Scan for the cell matching the given text and deliver its [x, y] coordinate at center. 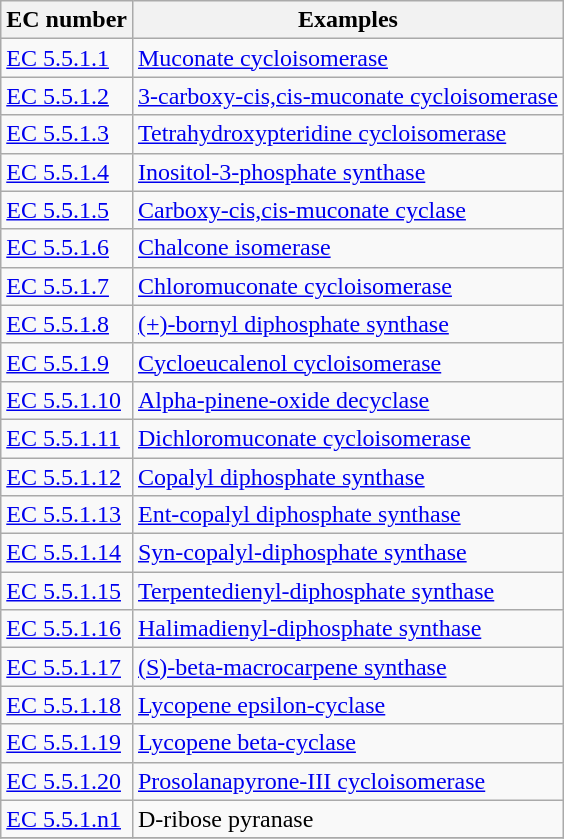
Halimadienyl-diphosphate synthase [348, 629]
EC 5.5.1.8 [67, 324]
EC 5.5.1.2 [67, 96]
EC 5.5.1.9 [67, 362]
EC 5.5.1.n1 [67, 819]
EC 5.5.1.10 [67, 400]
D-ribose pyranase [348, 819]
Inositol-3-phosphate synthase [348, 172]
EC 5.5.1.14 [67, 553]
EC 5.5.1.12 [67, 477]
(+)-bornyl diphosphate synthase [348, 324]
Examples [348, 20]
Alpha-pinene-oxide decyclase [348, 400]
EC 5.5.1.18 [67, 705]
Dichloromuconate cycloisomerase [348, 438]
EC 5.5.1.11 [67, 438]
EC 5.5.1.4 [67, 172]
EC 5.5.1.13 [67, 515]
Lycopene beta-cyclase [348, 743]
EC 5.5.1.1 [67, 58]
Muconate cycloisomerase [348, 58]
EC 5.5.1.17 [67, 667]
3-carboxy-cis,cis-muconate cycloisomerase [348, 96]
Copalyl diphosphate synthase [348, 477]
EC number [67, 20]
Ent-copalyl diphosphate synthase [348, 515]
EC 5.5.1.20 [67, 781]
Carboxy-cis,cis-muconate cyclase [348, 210]
Terpentedienyl-diphosphate synthase [348, 591]
Chalcone isomerase [348, 248]
Chloromuconate cycloisomerase [348, 286]
Prosolanapyrone-III cycloisomerase [348, 781]
EC 5.5.1.6 [67, 248]
Lycopene epsilon-cyclase [348, 705]
EC 5.5.1.3 [67, 134]
Tetrahydroxypteridine cycloisomerase [348, 134]
Syn-copalyl-diphosphate synthase [348, 553]
EC 5.5.1.19 [67, 743]
Cycloeucalenol cycloisomerase [348, 362]
(S)-beta-macrocarpene synthase [348, 667]
EC 5.5.1.5 [67, 210]
EC 5.5.1.15 [67, 591]
EC 5.5.1.16 [67, 629]
EC 5.5.1.7 [67, 286]
